Determine the (x, y) coordinate at the center of the cell enclosing the given text.  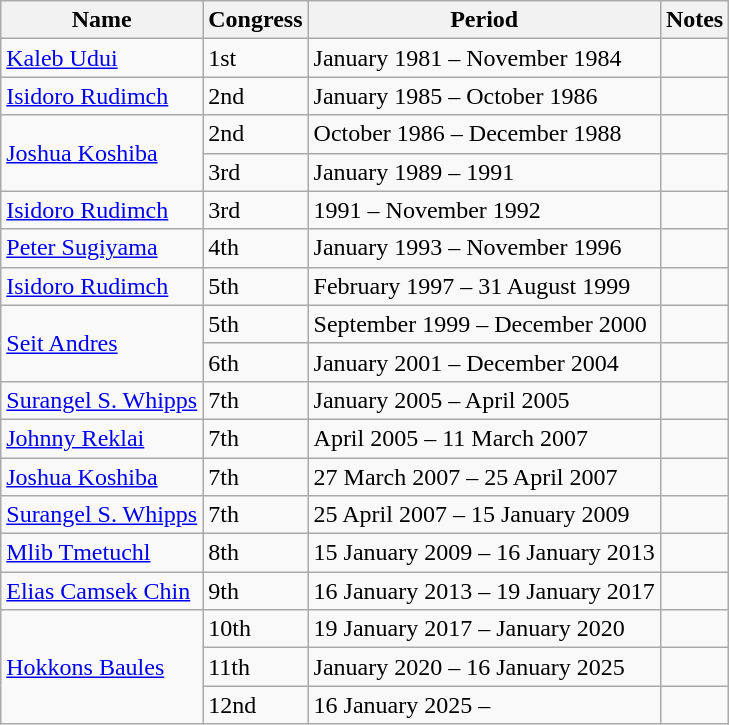
January 1993 – November 1996 (484, 248)
January 2001 – December 2004 (484, 362)
January 1985 – October 1986 (484, 96)
25 April 2007 – 15 January 2009 (484, 515)
1st (256, 58)
11th (256, 667)
16 January 2013 – 19 January 2017 (484, 591)
6th (256, 362)
Seit Andres (102, 343)
1991 – November 1992 (484, 210)
Elias Camsek Chin (102, 591)
January 1989 – 1991 (484, 172)
Notes (694, 20)
Peter Sugiyama (102, 248)
4th (256, 248)
Congress (256, 20)
15 January 2009 – 16 January 2013 (484, 553)
12nd (256, 705)
April 2005 – 11 March 2007 (484, 438)
February 1997 – 31 August 1999 (484, 286)
Kaleb Udui (102, 58)
Mlib Tmetuchl (102, 553)
September 1999 – December 2000 (484, 324)
Hokkons Baules (102, 667)
Period (484, 20)
October 1986 – December 1988 (484, 134)
16 January 2025 – (484, 705)
January 2020 – 16 January 2025 (484, 667)
Name (102, 20)
8th (256, 553)
January 1981 – November 1984 (484, 58)
10th (256, 629)
9th (256, 591)
January 2005 – April 2005 (484, 400)
19 January 2017 – January 2020 (484, 629)
Johnny Reklai (102, 438)
27 March 2007 – 25 April 2007 (484, 477)
